Find where the given text appears and provide that cell's center as [x, y] coordinate. 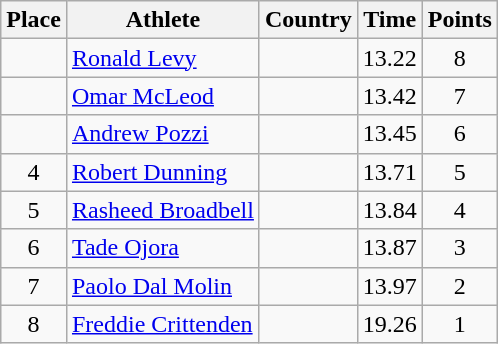
13.42 [390, 96]
Robert Dunning [162, 172]
Rasheed Broadbell [162, 210]
Ronald Levy [162, 58]
3 [460, 248]
2 [460, 286]
13.87 [390, 248]
Freddie Crittenden [162, 324]
13.84 [390, 210]
Points [460, 20]
Andrew Pozzi [162, 134]
1 [460, 324]
13.71 [390, 172]
Athlete [162, 20]
13.45 [390, 134]
19.26 [390, 324]
Time [390, 20]
Paolo Dal Molin [162, 286]
Tade Ojora [162, 248]
13.97 [390, 286]
Country [308, 20]
Place [34, 20]
Omar McLeod [162, 96]
13.22 [390, 58]
